Determine the [x, y] coordinate at the center of the cell enclosing the given text.  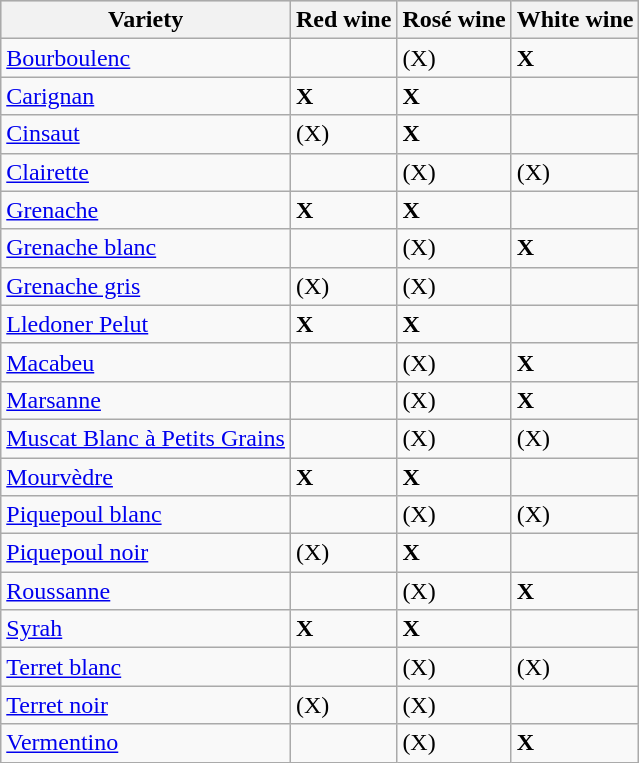
Piquepoul blanc [146, 515]
Cinsaut [146, 134]
Macabeu [146, 362]
Piquepoul noir [146, 553]
Muscat Blanc à Petits Grains [146, 438]
Red wine [343, 20]
Syrah [146, 629]
Marsanne [146, 400]
Grenache gris [146, 286]
Mourvèdre [146, 477]
Grenache blanc [146, 248]
Roussanne [146, 591]
Clairette [146, 172]
Lledoner Pelut [146, 324]
Terret noir [146, 705]
White wine [575, 20]
Terret blanc [146, 667]
Vermentino [146, 743]
Rosé wine [454, 20]
Carignan [146, 96]
Variety [146, 20]
Grenache [146, 210]
Bourboulenc [146, 58]
